Provide the (X, Y) coordinate of the cell's center where the given text is located.  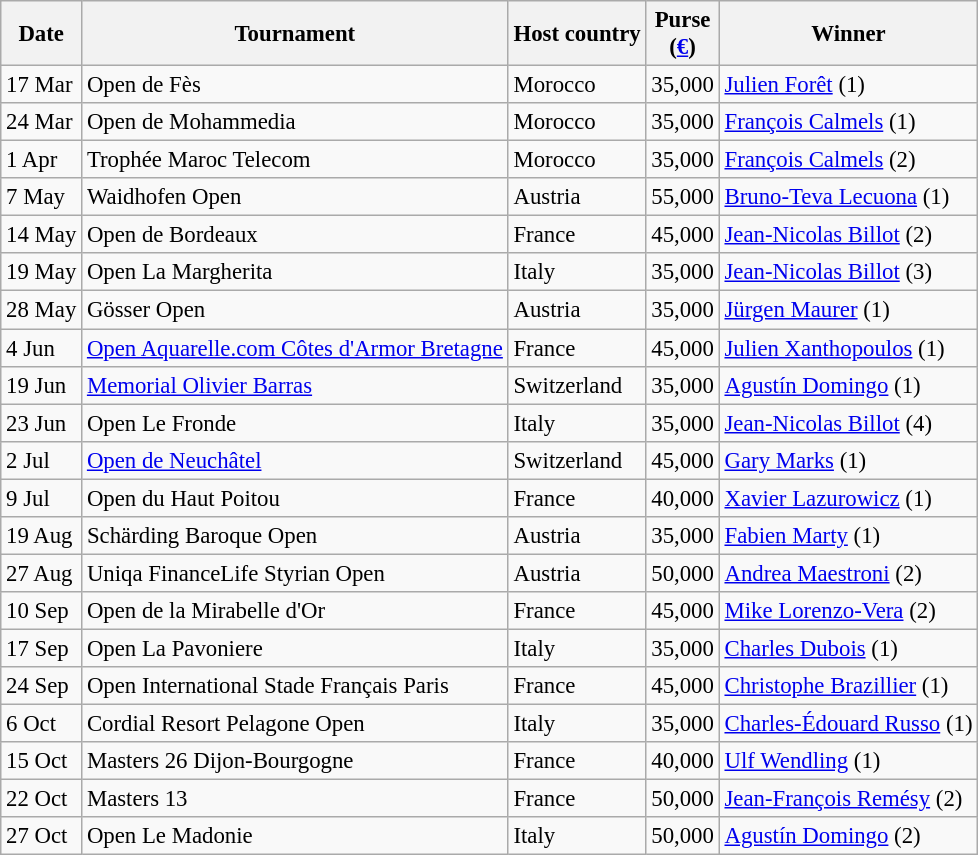
Agustín Domingo (2) (848, 836)
55,000 (682, 197)
10 Sep (42, 611)
Open du Haut Poitou (296, 498)
17 Mar (42, 85)
Open International Stade Français Paris (296, 686)
Winner (848, 34)
27 Oct (42, 836)
Bruno-Teva Lecuona (1) (848, 197)
Jean-Nicolas Billot (2) (848, 235)
14 May (42, 235)
Cordial Resort Pelagone Open (296, 724)
Christophe Brazillier (1) (848, 686)
Trophée Maroc Telecom (296, 160)
9 Jul (42, 498)
19 Aug (42, 536)
Julien Xanthopoulos (1) (848, 348)
Open Le Fronde (296, 423)
Masters 13 (296, 799)
24 Sep (42, 686)
6 Oct (42, 724)
2 Jul (42, 460)
22 Oct (42, 799)
19 May (42, 273)
Open de Mohammedia (296, 122)
27 Aug (42, 573)
19 Jun (42, 385)
1 Apr (42, 160)
Jürgen Maurer (1) (848, 310)
Open Le Madonie (296, 836)
Open Aquarelle.com Côtes d'Armor Bretagne (296, 348)
Purse(€) (682, 34)
Open de Bordeaux (296, 235)
Schärding Baroque Open (296, 536)
15 Oct (42, 761)
Waidhofen Open (296, 197)
Date (42, 34)
4 Jun (42, 348)
Open de Neuchâtel (296, 460)
Open de Fès (296, 85)
Julien Forêt (1) (848, 85)
Jean-François Remésy (2) (848, 799)
Mike Lorenzo-Vera (2) (848, 611)
Open de la Mirabelle d'Or (296, 611)
Charles-Édouard Russo (1) (848, 724)
17 Sep (42, 648)
Agustín Domingo (1) (848, 385)
François Calmels (2) (848, 160)
Open La Pavoniere (296, 648)
Gary Marks (1) (848, 460)
Xavier Lazurowicz (1) (848, 498)
23 Jun (42, 423)
Jean-Nicolas Billot (4) (848, 423)
7 May (42, 197)
Memorial Olivier Barras (296, 385)
Host country (577, 34)
Open La Margherita (296, 273)
Gösser Open (296, 310)
Uniqa FinanceLife Styrian Open (296, 573)
24 Mar (42, 122)
Ulf Wendling (1) (848, 761)
Charles Dubois (1) (848, 648)
28 May (42, 310)
François Calmels (1) (848, 122)
Tournament (296, 34)
Masters 26 Dijon-Bourgogne (296, 761)
Andrea Maestroni (2) (848, 573)
Fabien Marty (1) (848, 536)
Jean-Nicolas Billot (3) (848, 273)
